From the cell containing the given text, extract its center point as (X, Y) coordinate. 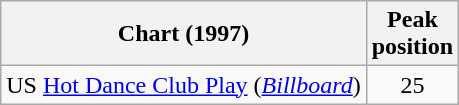
Chart (1997) (184, 34)
Peakposition (412, 34)
25 (412, 85)
US Hot Dance Club Play (Billboard) (184, 85)
